Find where the given text appears and provide that cell's center as [x, y] coordinate. 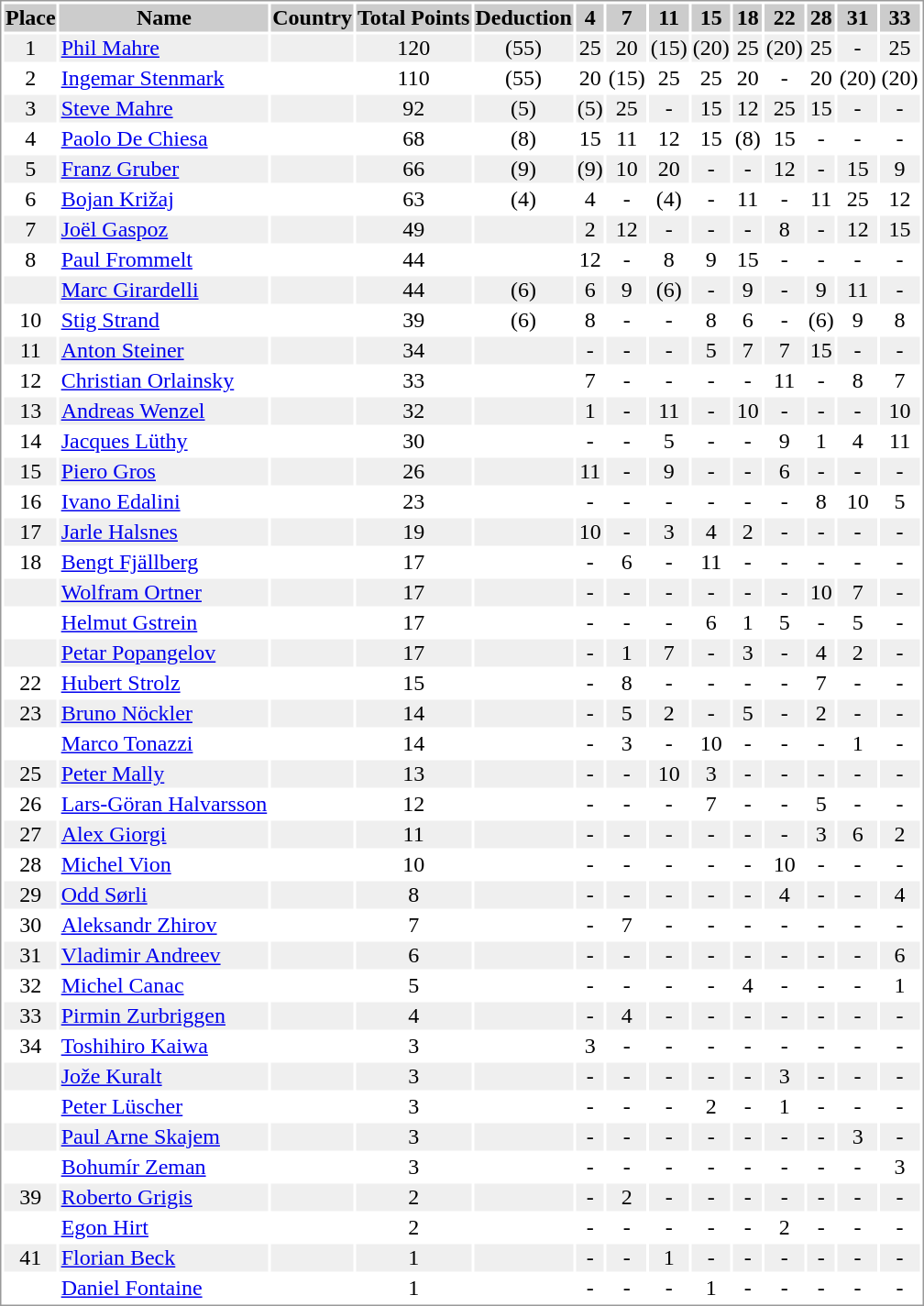
68 [412, 138]
Peter Lüscher [164, 1106]
Anton Steiner [164, 351]
Lars-Göran Halvarsson [164, 804]
16 [30, 501]
63 [412, 199]
Stig Strand [164, 320]
Ivano Edalini [164, 501]
Ingemar Stenmark [164, 78]
Bruno Nöckler [164, 714]
Piero Gros [164, 472]
Steve Mahre [164, 109]
Jarle Halsnes [164, 532]
Hubert Strolz [164, 683]
Aleksandr Zhirov [164, 925]
Toshihiro Kaiwa [164, 1046]
Petar Popangelov [164, 653]
Bohumír Zeman [164, 1167]
Marc Girardelli [164, 291]
Wolfram Ortner [164, 593]
Country [313, 17]
Jože Kuralt [164, 1077]
Daniel Fontaine [164, 1288]
Franz Gruber [164, 170]
Pirmin Zurbriggen [164, 1016]
41 [30, 1258]
Florian Beck [164, 1258]
Roberto Grigis [164, 1198]
Alex Giorgi [164, 835]
Christian Orlainsky [164, 380]
Bengt Fjällberg [164, 562]
Peter Mally [164, 774]
110 [412, 78]
27 [30, 835]
Paul Frommelt [164, 259]
Name [164, 17]
49 [412, 230]
Paolo De Chiesa [164, 138]
Odd Sørli [164, 895]
19 [412, 532]
Marco Tonazzi [164, 743]
Deduction [523, 17]
Total Points [412, 17]
Michel Canac [164, 985]
Jacques Lüthy [164, 441]
Vladimir Andreev [164, 956]
Paul Arne Skajem [164, 1137]
Place [30, 17]
Helmut Gstrein [164, 622]
Bojan Križaj [164, 199]
Michel Vion [164, 864]
66 [412, 170]
120 [412, 49]
Egon Hirt [164, 1227]
29 [30, 895]
Joël Gaspoz [164, 230]
Andreas Wenzel [164, 412]
Phil Mahre [164, 49]
92 [412, 109]
